Search for the cell housing the specified text and yield its (X, Y) center coordinate. 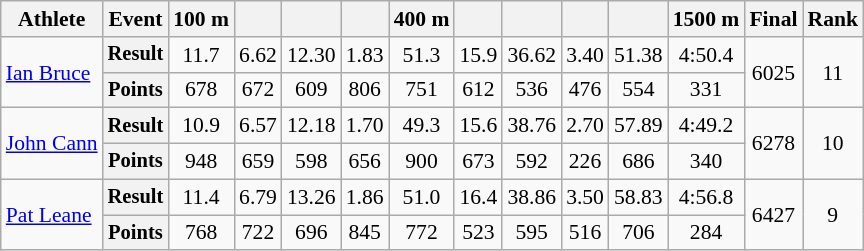
51.3 (422, 55)
13.26 (312, 197)
1500 m (706, 19)
11.7 (201, 55)
6.62 (258, 55)
11.4 (201, 197)
592 (532, 162)
2.70 (585, 126)
15.6 (478, 126)
38.76 (532, 126)
284 (706, 233)
6025 (773, 72)
6427 (773, 214)
1.83 (365, 55)
3.40 (585, 55)
331 (706, 90)
4:50.4 (706, 55)
36.62 (532, 55)
722 (258, 233)
598 (312, 162)
11 (832, 72)
58.83 (638, 197)
706 (638, 233)
10.9 (201, 126)
6.79 (258, 197)
340 (706, 162)
49.3 (422, 126)
9 (832, 214)
516 (585, 233)
536 (532, 90)
948 (201, 162)
554 (638, 90)
476 (585, 90)
1.86 (365, 197)
673 (478, 162)
672 (258, 90)
751 (422, 90)
Pat Leane (52, 214)
612 (478, 90)
15.9 (478, 55)
Rank (832, 19)
51.0 (422, 197)
Event (136, 19)
806 (365, 90)
3.50 (585, 197)
100 m (201, 19)
Athlete (52, 19)
900 (422, 162)
523 (478, 233)
Final (773, 19)
12.30 (312, 55)
38.86 (532, 197)
400 m (422, 19)
696 (312, 233)
1.70 (365, 126)
678 (201, 90)
659 (258, 162)
6278 (773, 144)
595 (532, 233)
Ian Bruce (52, 72)
686 (638, 162)
4:56.8 (706, 197)
57.89 (638, 126)
John Cann (52, 144)
609 (312, 90)
51.38 (638, 55)
845 (365, 233)
656 (365, 162)
6.57 (258, 126)
10 (832, 144)
768 (201, 233)
4:49.2 (706, 126)
16.4 (478, 197)
772 (422, 233)
226 (585, 162)
12.18 (312, 126)
